Locate the cell with the specified text and output its (x, y) center coordinate. 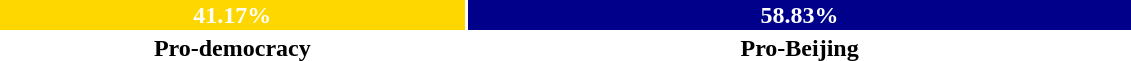
41.17% (232, 15)
